Determine the [X, Y] coordinate at the center of the cell enclosing the given text.  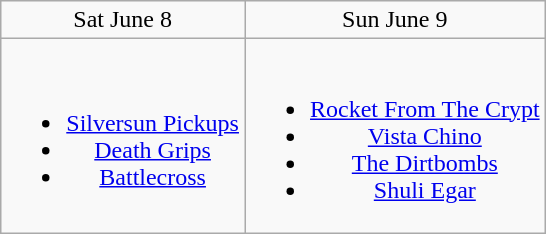
Rocket From The CryptVista ChinoThe DirtbombsShuli Egar [394, 136]
Sun June 9 [394, 20]
Sat June 8 [123, 20]
Silversun PickupsDeath GripsBattlecross [123, 136]
